Extract the (X, Y) coordinate from the center of the cell holding the provided text.  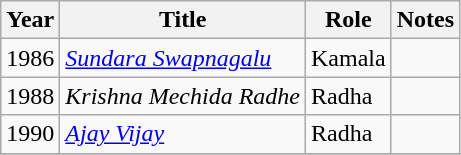
Sundara Swapnagalu (183, 58)
1988 (30, 96)
1990 (30, 134)
Krishna Mechida Radhe (183, 96)
Year (30, 20)
Kamala (349, 58)
Ajay Vijay (183, 134)
Title (183, 20)
1986 (30, 58)
Role (349, 20)
Notes (425, 20)
